Scan for the cell matching the given text and deliver its [X, Y] coordinate at center. 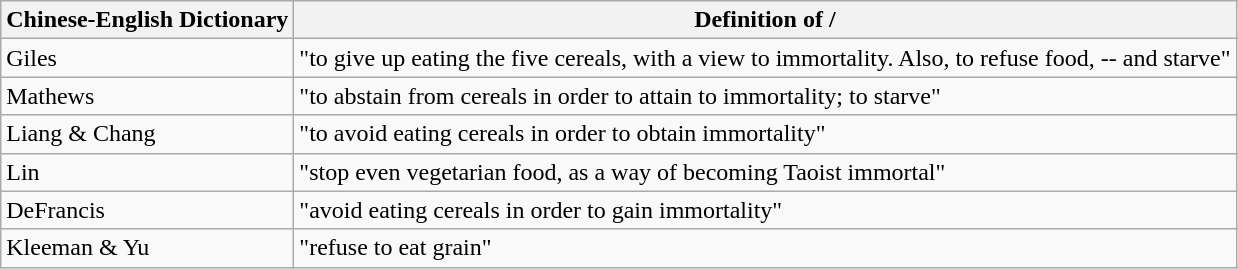
"stop even vegetarian food, as a way of becoming Taoist immortal" [765, 172]
DeFrancis [148, 210]
Kleeman & Yu [148, 248]
Giles [148, 58]
"refuse to eat grain" [765, 248]
Mathews [148, 96]
"to abstain from cereals in order to attain to immortality; to starve" [765, 96]
Lin [148, 172]
"avoid eating cereals in order to gain immortality" [765, 210]
Definition of / [765, 20]
"to give up eating the five cereals, with a view to immortality. Also, to refuse food, -- and starve" [765, 58]
Liang & Chang [148, 134]
"to avoid eating cereals in order to obtain immortality" [765, 134]
Chinese-English Dictionary [148, 20]
